Scan for the cell matching the given text and deliver its [x, y] coordinate at center. 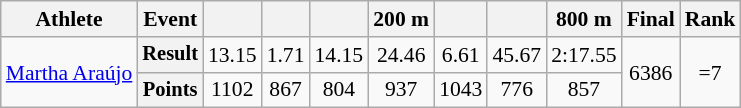
200 m [401, 19]
=7 [710, 72]
804 [340, 90]
Martha Araújo [70, 72]
Rank [710, 19]
Final [651, 19]
Result [170, 55]
1.71 [286, 55]
6386 [651, 72]
2:17.55 [584, 55]
13.15 [232, 55]
Points [170, 90]
776 [516, 90]
1102 [232, 90]
1043 [460, 90]
45.67 [516, 55]
Event [170, 19]
937 [401, 90]
867 [286, 90]
800 m [584, 19]
14.15 [340, 55]
24.46 [401, 55]
6.61 [460, 55]
Athlete [70, 19]
857 [584, 90]
